Capture the cell that displays the provided text and extract its (X, Y) central coordinate. 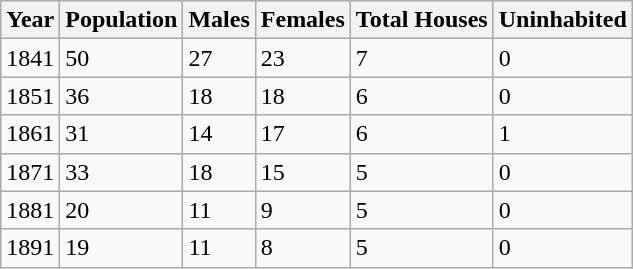
15 (302, 172)
20 (122, 210)
8 (302, 248)
1871 (30, 172)
Uninhabited (562, 20)
Year (30, 20)
Population (122, 20)
Males (219, 20)
33 (122, 172)
17 (302, 134)
31 (122, 134)
36 (122, 96)
Females (302, 20)
14 (219, 134)
1 (562, 134)
50 (122, 58)
Total Houses (422, 20)
1891 (30, 248)
7 (422, 58)
27 (219, 58)
1881 (30, 210)
1851 (30, 96)
1861 (30, 134)
9 (302, 210)
19 (122, 248)
23 (302, 58)
1841 (30, 58)
